Scan for the cell matching the given text and deliver its (x, y) coordinate at center. 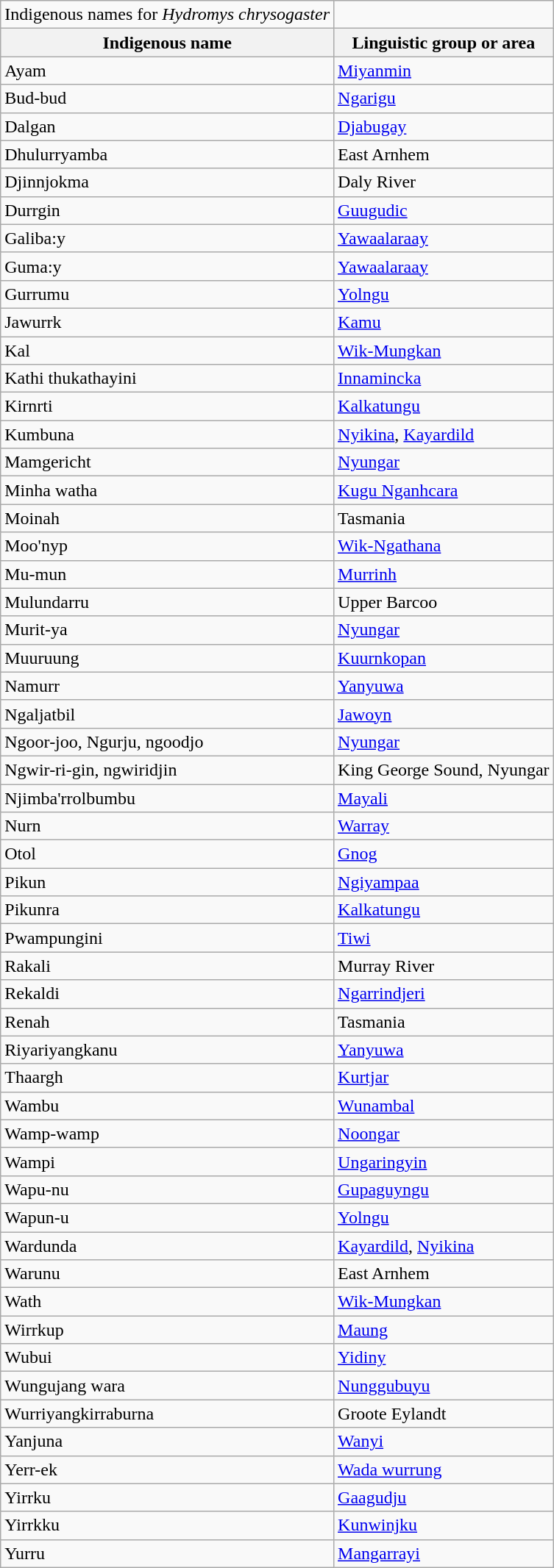
Ungaringyin (444, 1161)
Indigenous names for Hydromys chrysogaster (168, 15)
Thaargh (168, 1078)
Yirrkku (168, 1525)
Rekaldi (168, 994)
Riyariyangkanu (168, 1050)
Djabugay (444, 126)
Tiwi (444, 938)
Guugudic (444, 210)
Murray River (444, 966)
Bud-bud (168, 99)
Muuruung (168, 658)
Dalgan (168, 126)
Gaagudju (444, 1497)
Renah (168, 1022)
Kal (168, 351)
Murit-ya (168, 630)
Durrgin (168, 210)
Kugu Nganhcara (444, 490)
Djinnjokma (168, 182)
King George Sound, Nyungar (444, 770)
Guma:y (168, 266)
Rakali (168, 966)
Jawurrk (168, 322)
Yerr-ek (168, 1469)
Wubui (168, 1358)
Nyikina, Kayardild (444, 434)
Noongar (444, 1134)
Pikun (168, 882)
Yidiny (444, 1358)
Warray (444, 826)
Gnog (444, 854)
Upper Barcoo (444, 602)
Warunu (168, 1274)
Minha watha (168, 490)
Moo'nyp (168, 546)
Daly River (444, 182)
Mayali (444, 798)
Pikunra (168, 910)
Wapun-u (168, 1217)
Wampi (168, 1161)
Nurn (168, 826)
Mamgericht (168, 462)
Wada wurrung (444, 1469)
Ngarigu (444, 99)
Kunwinjku (444, 1525)
Otol (168, 854)
Wamp-wamp (168, 1134)
Njimba'rrolbumbu (168, 798)
Wirrkup (168, 1330)
Mangarrayi (444, 1553)
Nunggubuyu (444, 1386)
Moinah (168, 518)
Mu-mun (168, 574)
Indigenous name (168, 43)
Ngiyampaa (444, 882)
Miyanmin (444, 71)
Jawoyn (444, 714)
Kuurnkopan (444, 658)
Wath (168, 1302)
Yanjuna (168, 1442)
Ayam (168, 71)
Innamincka (444, 379)
Linguistic group or area (444, 43)
Kurtjar (444, 1078)
Kumbuna (168, 434)
Groote Eylandt (444, 1414)
Wurriyangkirraburna (168, 1414)
Kirnrti (168, 407)
Dhulurryamba (168, 154)
Mulundarru (168, 602)
Ngarrindjeri (444, 994)
Galiba:y (168, 238)
Wardunda (168, 1246)
Wanyi (444, 1442)
Gupaguyngu (444, 1189)
Kathi thukathayini (168, 379)
Wungujang wara (168, 1386)
Kayardild, Nyikina (444, 1246)
Kamu (444, 322)
Wambu (168, 1106)
Murrinh (444, 574)
Wik-Ngathana (444, 546)
Wunambal (444, 1106)
Yirrku (168, 1497)
Ngaljatbil (168, 714)
Namurr (168, 686)
Ngoor-joo, Ngurju, ngoodjo (168, 742)
Wapu-nu (168, 1189)
Gurrumu (168, 294)
Yurru (168, 1553)
Ngwir-ri-gin, ngwiridjin (168, 770)
Pwampungini (168, 938)
Maung (444, 1330)
